Search for the cell housing the specified text and yield its [X, Y] center coordinate. 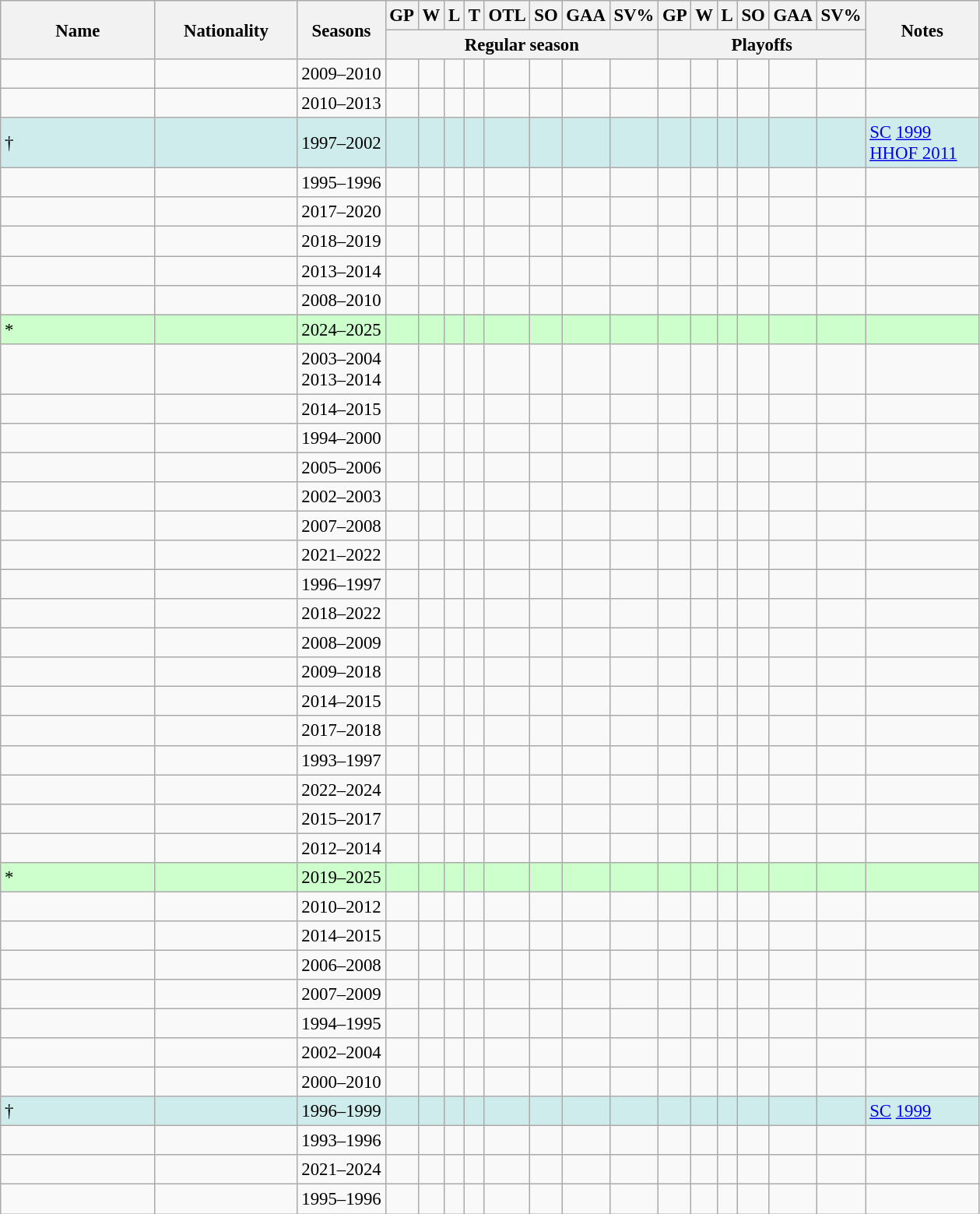
2008–2009 [341, 643]
1994–1995 [341, 1024]
2017–2018 [341, 731]
2021–2024 [341, 1170]
1993–1997 [341, 760]
1993–1996 [341, 1141]
1996–1999 [341, 1111]
1997–2002 [341, 143]
2022–2024 [341, 790]
OTL [508, 16]
1994–2000 [341, 438]
SC 1999 [922, 1111]
2017–2020 [341, 213]
Regular season [522, 45]
2009–2018 [341, 672]
1996–1997 [341, 585]
2005–2006 [341, 467]
2009–2010 [341, 74]
2018–2019 [341, 241]
2007–2009 [341, 994]
Seasons [341, 30]
2010–2013 [341, 104]
2002–2003 [341, 497]
T [474, 16]
2002–2004 [341, 1053]
Notes [922, 30]
2021–2022 [341, 555]
2010–2012 [341, 906]
2006–2008 [341, 965]
Name [78, 30]
Playoffs [762, 45]
2008–2010 [341, 300]
2013–2014 [341, 271]
2000–2010 [341, 1082]
SC 1999 HHOF 2011 [922, 143]
2018–2022 [341, 614]
2007–2008 [341, 526]
2003–20042013–2014 [341, 369]
2019–2025 [341, 878]
2012–2014 [341, 848]
2015–2017 [341, 818]
2024–2025 [341, 329]
Nationality [226, 30]
